Output the [X, Y] coordinate of the center of the cell containing the given text.  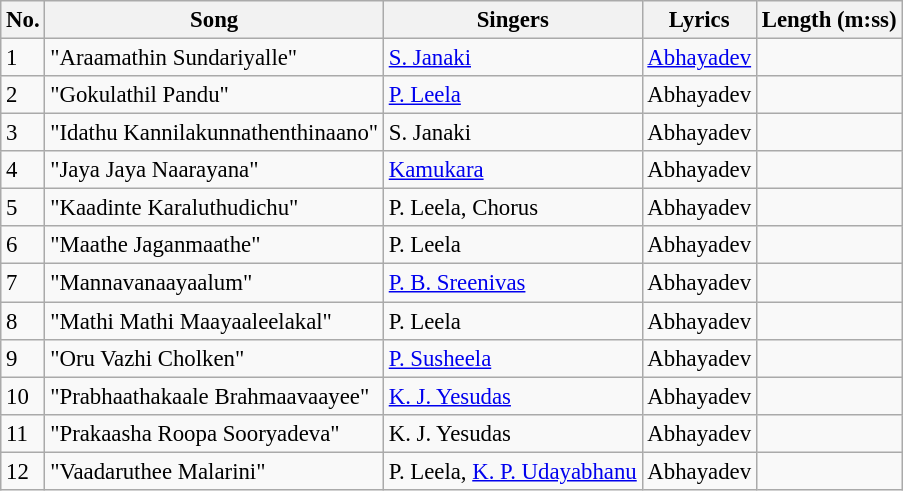
P. B. Sreenivas [512, 283]
8 [23, 321]
6 [23, 245]
11 [23, 433]
"Vaadaruthee Malarini" [214, 471]
P. Leela, K. P. Udayabhanu [512, 471]
Lyrics [699, 20]
"Mathi Mathi Maayaaleelakal" [214, 321]
"Maathe Jaganmaathe" [214, 245]
4 [23, 170]
"Jaya Jaya Naarayana" [214, 170]
No. [23, 20]
"Mannavanaayaalum" [214, 283]
7 [23, 283]
"Kaadinte Karaluthudichu" [214, 208]
Song [214, 20]
"Oru Vazhi Cholken" [214, 358]
Kamukara [512, 170]
"Prabhaathakaale Brahmaavaayee" [214, 396]
Length (m:ss) [828, 20]
10 [23, 396]
P. Leela, Chorus [512, 208]
P. Susheela [512, 358]
3 [23, 133]
9 [23, 358]
"Araamathin Sundariyalle" [214, 58]
2 [23, 95]
"Prakaasha Roopa Sooryadeva" [214, 433]
1 [23, 58]
Singers [512, 20]
5 [23, 208]
"Idathu Kannilakunnathenthinaano" [214, 133]
"Gokulathil Pandu" [214, 95]
12 [23, 471]
